Detect which cell encompasses the target text, then output its (X, Y) center coordinate. 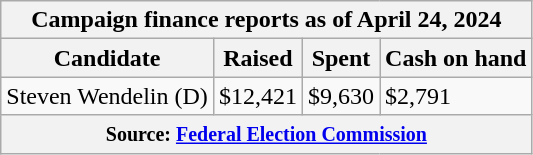
Raised (258, 58)
$2,791 (456, 96)
Steven Wendelin (D) (108, 96)
Campaign finance reports as of April 24, 2024 (266, 20)
Spent (340, 58)
Candidate (108, 58)
$9,630 (340, 96)
Source: Federal Election Commission (266, 134)
Cash on hand (456, 58)
$12,421 (258, 96)
